Return the [x, y] coordinate for the center point of the cell that contains the specified text.  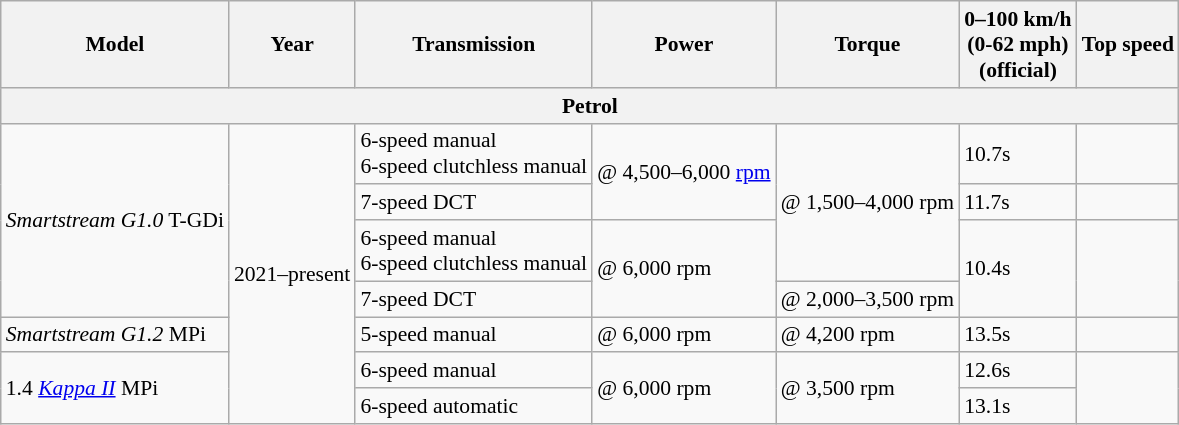
10.7s [1018, 154]
@ 3,500 rpm [868, 388]
11.7s [1018, 203]
Transmission [474, 44]
1.4 Kappa II MPi [115, 388]
@ 1,500–4,000 rpm [868, 202]
0–100 km/h(0-62 mph)(official) [1018, 44]
Petrol [590, 106]
2021–present [292, 273]
13.5s [1018, 335]
10.4s [1018, 268]
5-speed manual [474, 335]
Top speed [1128, 44]
Power [684, 44]
@ 4,200 rpm [868, 335]
@ 4,500–6,000 rpm [684, 172]
Smartstream G1.2 MPi [115, 335]
6-speed automatic [474, 406]
12.6s [1018, 371]
Smartstream G1.0 T-GDi [115, 220]
Year [292, 44]
@ 2,000–3,500 rpm [868, 299]
13.1s [1018, 406]
6-speed manual [474, 371]
Torque [868, 44]
Model [115, 44]
